Capture the cell that displays the provided text and extract its [X, Y] central coordinate. 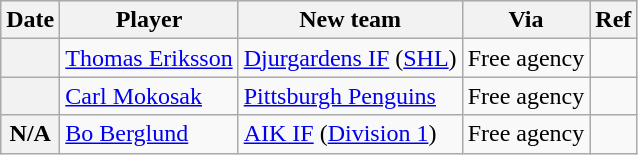
Date [30, 20]
Carl Mokosak [149, 96]
New team [350, 20]
Ref [614, 20]
N/A [30, 134]
Pittsburgh Penguins [350, 96]
Player [149, 20]
Djurgardens IF (SHL) [350, 58]
Thomas Eriksson [149, 58]
AIK IF (Division 1) [350, 134]
Via [526, 20]
Bo Berglund [149, 134]
